Search for the cell housing the specified text and yield its (X, Y) center coordinate. 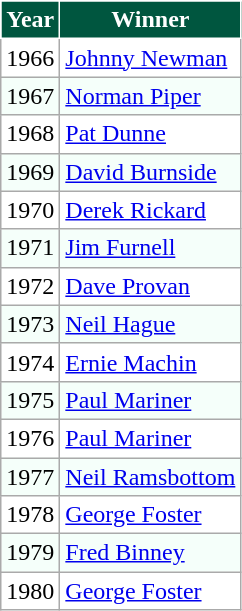
1968 (30, 134)
Pat Dunne (150, 134)
Jim Furnell (150, 248)
1976 (30, 438)
David Burnside (150, 172)
1969 (30, 172)
1975 (30, 400)
1971 (30, 248)
1970 (30, 210)
1977 (30, 477)
Norman Piper (150, 96)
Fred Binney (150, 553)
Dave Provan (150, 286)
1980 (30, 591)
Year (30, 20)
Johnny Newman (150, 58)
1979 (30, 553)
1978 (30, 515)
Ernie Machin (150, 362)
1973 (30, 324)
1972 (30, 286)
Winner (150, 20)
Neil Ramsbottom (150, 477)
Derek Rickard (150, 210)
1966 (30, 58)
1967 (30, 96)
1974 (30, 362)
Neil Hague (150, 324)
